Find where the given text appears and provide that cell's center as (x, y) coordinate. 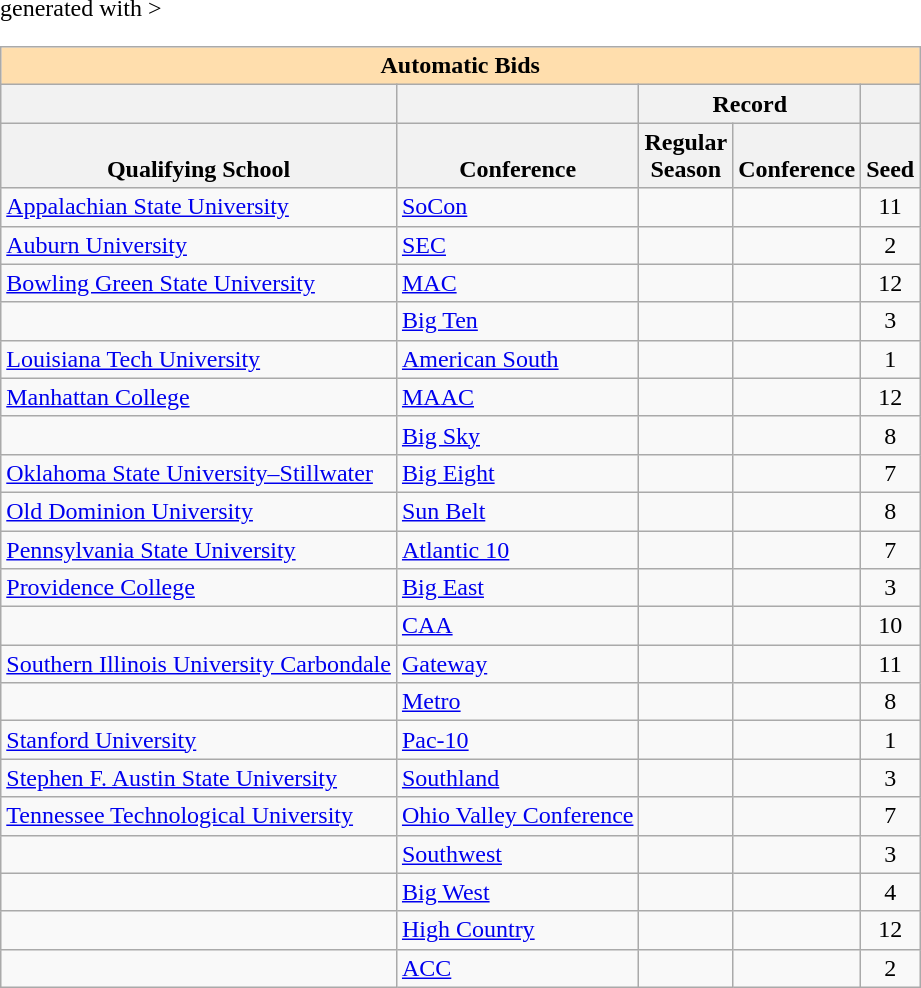
Manhattan College (199, 397)
Auburn University (199, 245)
Stephen F. Austin State University (199, 778)
Ohio Valley Conference (518, 816)
Pennsylvania State University (199, 549)
Record (750, 104)
ACC (518, 968)
Sun Belt (518, 511)
American South (518, 359)
Big Eight (518, 473)
MAAC (518, 397)
CAA (518, 626)
Pac-10 (518, 740)
Metro (518, 702)
Big Ten (518, 321)
Old Dominion University (199, 511)
Appalachian State University (199, 207)
Seed (890, 156)
Regular Season (686, 156)
Big West (518, 892)
Big Sky (518, 435)
Tennessee Technological University (199, 816)
Bowling Green State University (199, 283)
10 (890, 626)
Southern Illinois University Carbondale (199, 664)
SEC (518, 245)
Providence College (199, 588)
Big East (518, 588)
Southwest (518, 854)
Atlantic 10 (518, 549)
Gateway (518, 664)
Qualifying School (199, 156)
SoCon (518, 207)
Stanford University (199, 740)
4 (890, 892)
High Country (518, 930)
MAC (518, 283)
Oklahoma State University–Stillwater (199, 473)
Southland (518, 778)
Automatic Bids (460, 66)
Louisiana Tech University (199, 359)
